Search for the cell housing the specified text and yield its (X, Y) center coordinate. 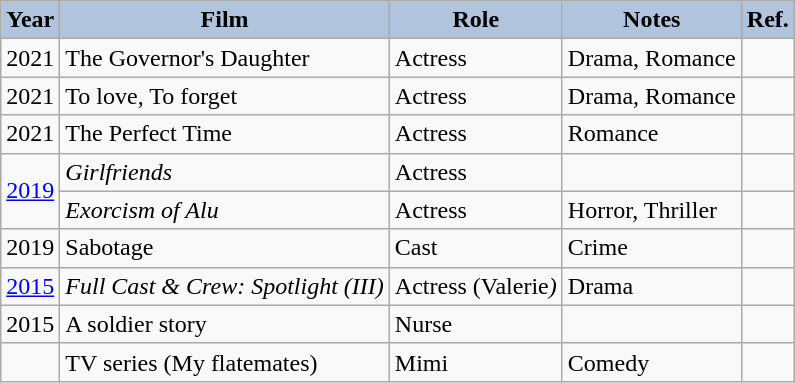
Romance (652, 134)
Mimi (476, 362)
A soldier story (224, 324)
Girlfriends (224, 172)
Ref. (768, 20)
Actress (Valerie) (476, 286)
Cast (476, 248)
Exorcism of Alu (224, 210)
To love, To forget (224, 96)
Nurse (476, 324)
Full Cast & Crew: Spotlight (III) (224, 286)
Drama (652, 286)
Sabotage (224, 248)
The Perfect Time (224, 134)
Film (224, 20)
Comedy (652, 362)
The Governor's Daughter (224, 58)
Notes (652, 20)
Role (476, 20)
TV series (My flatemates) (224, 362)
Year (30, 20)
Horror, Thriller (652, 210)
Crime (652, 248)
